Scan for the cell matching the given text and deliver its (x, y) coordinate at center. 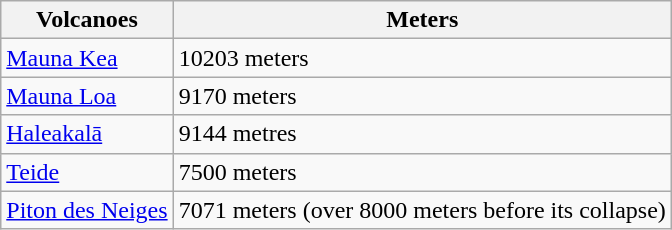
Teide (87, 172)
9144 metres (422, 134)
Mauna Loa (87, 96)
Mauna Kea (87, 58)
10203 meters (422, 58)
7071 meters (over 8000 meters before its collapse) (422, 210)
Piton des Neiges (87, 210)
Haleakalā (87, 134)
Volcanoes (87, 20)
7500 meters (422, 172)
Meters (422, 20)
9170 meters (422, 96)
